Pinpoint the cell where the given text exists, returning its [X, Y] midpoint coordinate. 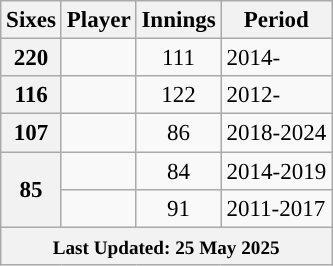
2014-2019 [276, 171]
220 [32, 58]
91 [178, 209]
107 [32, 133]
Innings [178, 20]
111 [178, 58]
2011-2017 [276, 209]
2018-2024 [276, 133]
85 [32, 190]
Player [98, 20]
2012- [276, 95]
Period [276, 20]
116 [32, 95]
122 [178, 95]
2014- [276, 58]
Last Updated: 25 May 2025 [166, 246]
84 [178, 171]
86 [178, 133]
Sixes [32, 20]
